Extract the (X, Y) coordinate from the center of the cell holding the provided text.  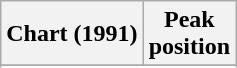
Chart (1991) (72, 34)
Peak position (189, 34)
